Return the (x, y) coordinate for the center point of the cell that contains the specified text.  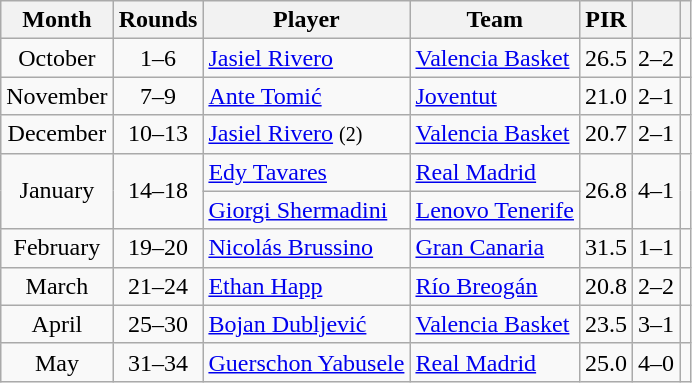
April (57, 324)
21–24 (158, 286)
Jasiel Rivero (2) (306, 134)
25.0 (606, 362)
Joventut (495, 96)
Lenovo Tenerife (495, 210)
Bojan Dubljević (306, 324)
3–1 (656, 324)
25–30 (158, 324)
January (57, 191)
Gran Canaria (495, 248)
31–34 (158, 362)
Ante Tomić (306, 96)
Edy Tavares (306, 172)
Ethan Happ (306, 286)
November (57, 96)
May (57, 362)
21.0 (606, 96)
14–18 (158, 191)
26.8 (606, 191)
1–1 (656, 248)
4–0 (656, 362)
Month (57, 20)
20.8 (606, 286)
1–6 (158, 58)
23.5 (606, 324)
Nicolás Brussino (306, 248)
Player (306, 20)
Guerschon Yabusele (306, 362)
Team (495, 20)
PIR (606, 20)
26.5 (606, 58)
Rounds (158, 20)
Río Breogán (495, 286)
20.7 (606, 134)
19–20 (158, 248)
Giorgi Shermadini (306, 210)
February (57, 248)
7–9 (158, 96)
Jasiel Rivero (306, 58)
March (57, 286)
December (57, 134)
10–13 (158, 134)
31.5 (606, 248)
October (57, 58)
4–1 (656, 191)
